Search for the cell housing the specified text and yield its [x, y] center coordinate. 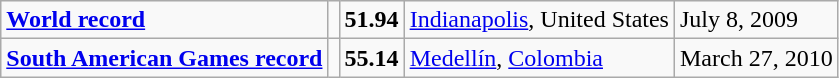
Medellín, Colombia [539, 58]
July 8, 2009 [756, 20]
51.94 [372, 20]
55.14 [372, 58]
March 27, 2010 [756, 58]
South American Games record [164, 58]
World record [164, 20]
Indianapolis, United States [539, 20]
